Locate the cell with the specified text and output its (X, Y) center coordinate. 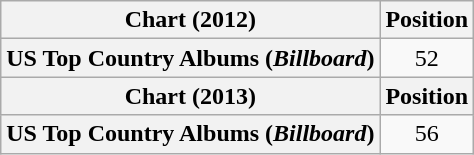
56 (427, 134)
52 (427, 58)
Chart (2012) (190, 20)
Chart (2013) (190, 96)
